Return the [X, Y] coordinate for the center point of the cell that contains the specified text.  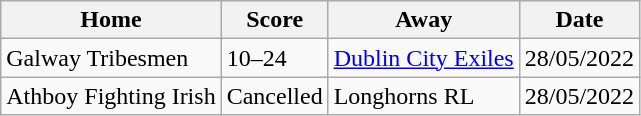
Dublin City Exiles [424, 58]
Athboy Fighting Irish [111, 96]
Galway Tribesmen [111, 58]
Home [111, 20]
Away [424, 20]
Score [274, 20]
Date [579, 20]
Longhorns RL [424, 96]
Cancelled [274, 96]
10–24 [274, 58]
